Return the (x, y) coordinate for the center point of the cell that contains the specified text.  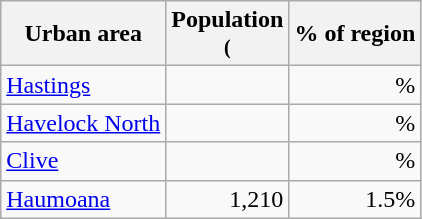
Havelock North (84, 123)
Urban area (84, 34)
Haumoana (84, 199)
Clive (84, 161)
Population( (228, 34)
1,210 (228, 199)
% of region (355, 34)
Hastings (84, 85)
1.5% (355, 199)
